Locate the cell with the specified text and output its [x, y] center coordinate. 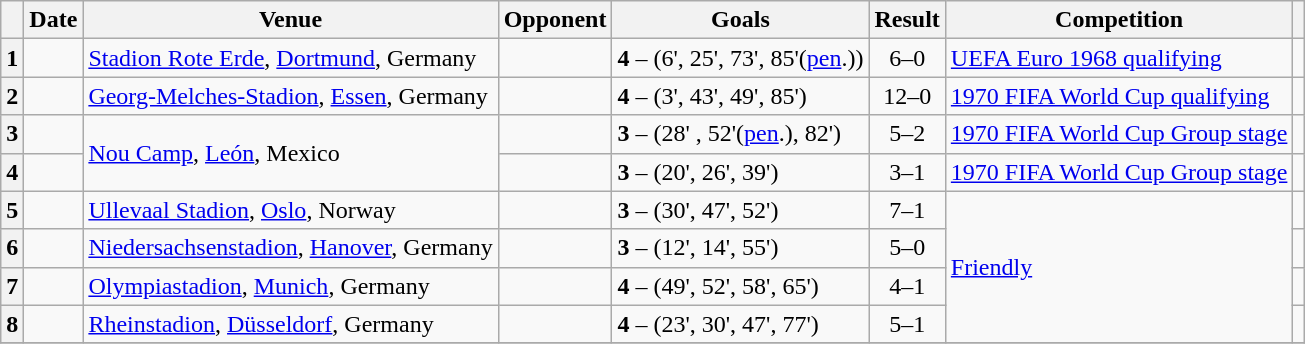
3 – (30', 47', 52') [740, 210]
Opponent [555, 20]
5–1 [907, 324]
Goals [740, 20]
8 [12, 324]
Friendly [1119, 267]
1 [12, 58]
4 – (6', 25', 73', 85'(pen.)) [740, 58]
Niedersachsenstadion, Hanover, Germany [290, 248]
Date [54, 20]
4–1 [907, 286]
Stadion Rote Erde, Dortmund, Germany [290, 58]
Rheinstadion, Düsseldorf, Germany [290, 324]
3 – (28' , 52'(pen.), 82') [740, 134]
2 [12, 96]
7 [12, 286]
3 – (12', 14', 55') [740, 248]
12–0 [907, 96]
4 – (23', 30', 47', 77') [740, 324]
Venue [290, 20]
4 [12, 172]
5–0 [907, 248]
3 [12, 134]
3–1 [907, 172]
Georg-Melches-Stadion, Essen, Germany [290, 96]
Competition [1119, 20]
4 – (49', 52', 58', 65') [740, 286]
Nou Camp, León, Mexico [290, 153]
3 – (20', 26', 39') [740, 172]
1970 FIFA World Cup qualifying [1119, 96]
6–0 [907, 58]
7–1 [907, 210]
Result [907, 20]
6 [12, 248]
Olympiastadion, Munich, Germany [290, 286]
5 [12, 210]
5–2 [907, 134]
4 – (3', 43', 49', 85') [740, 96]
UEFA Euro 1968 qualifying [1119, 58]
Ullevaal Stadion, Oslo, Norway [290, 210]
